Scan for the cell matching the given text and deliver its (X, Y) coordinate at center. 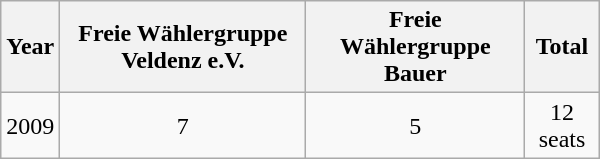
Total (562, 47)
Freie Wählergruppe Bauer (416, 47)
2009 (30, 126)
5 (416, 126)
Year (30, 47)
Freie Wählergruppe Veldenz e.V. (183, 47)
12 seats (562, 126)
7 (183, 126)
